Determine the [x, y] coordinate at the center of the cell enclosing the given text.  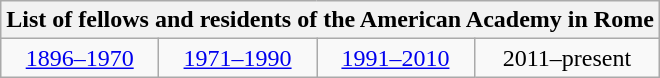
List of fellows and residents of the American Academy in Rome [330, 20]
1991–2010 [395, 58]
2011–present [566, 58]
1971–1990 [238, 58]
1896–1970 [80, 58]
